Return [X, Y] of the center of cell containing provided text 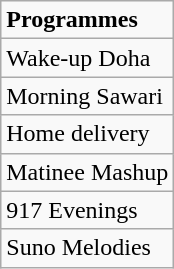
Home delivery [88, 134]
Morning Sawari [88, 96]
Matinee Mashup [88, 172]
Suno Melodies [88, 248]
Wake-up Doha [88, 58]
Programmes [88, 20]
917 Evenings [88, 210]
